Return [X, Y] of the center of cell containing provided text 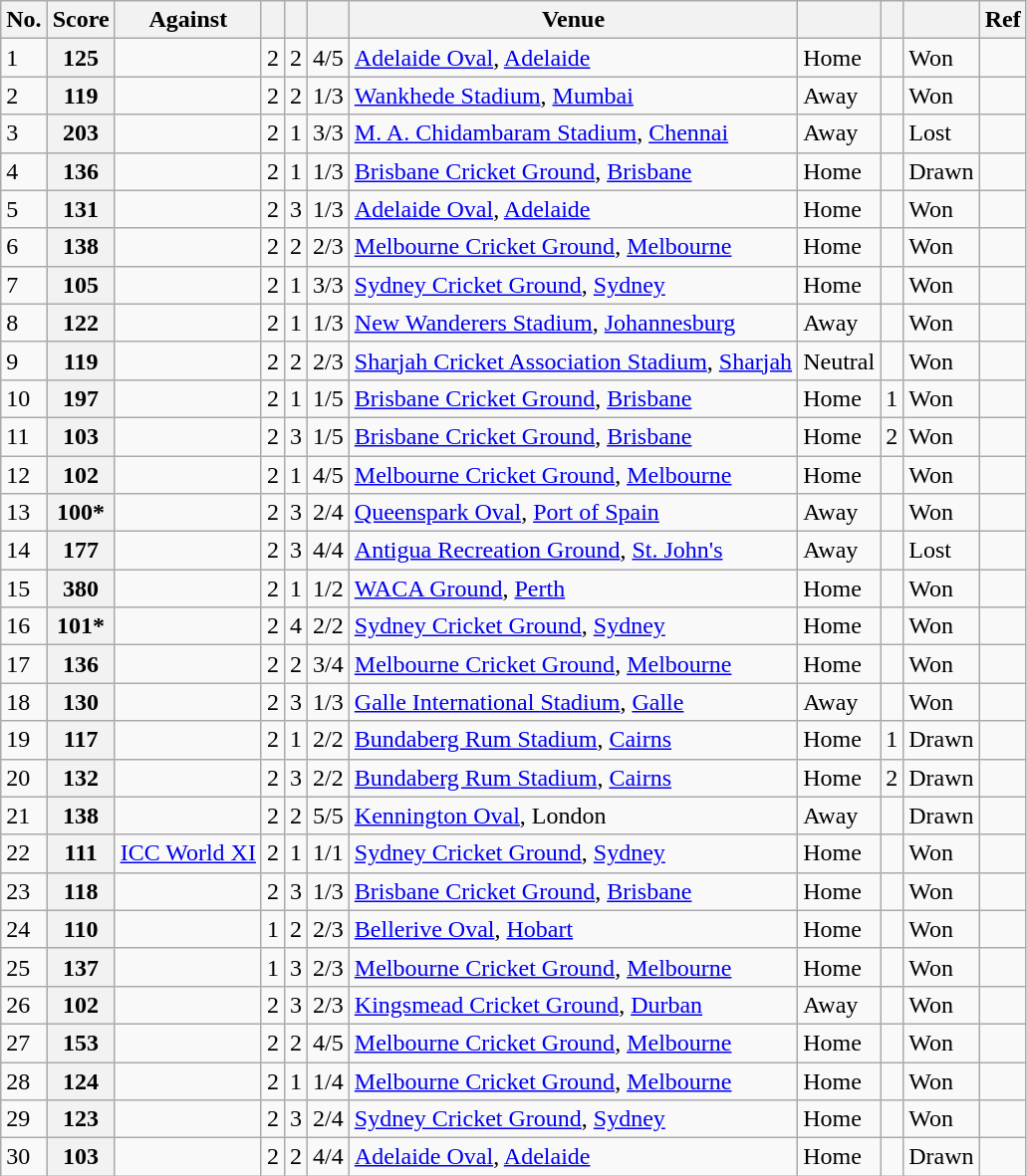
122 [81, 323]
ICC World XI [187, 853]
M. A. Chidambaram Stadium, Chennai [573, 133]
24 [24, 929]
17 [24, 664]
28 [24, 1080]
10 [24, 398]
Antigua Recreation Ground, St. John's [573, 551]
3/4 [329, 664]
22 [24, 853]
131 [81, 209]
105 [81, 285]
8 [24, 323]
117 [81, 740]
11 [24, 436]
118 [81, 891]
100* [81, 513]
101* [81, 626]
125 [81, 58]
25 [24, 967]
No. [24, 20]
Galle International Stadium, Galle [573, 702]
Venue [573, 20]
124 [81, 1080]
Neutral [839, 360]
111 [81, 853]
Score [81, 20]
21 [24, 816]
26 [24, 1005]
18 [24, 702]
16 [24, 626]
20 [24, 778]
7 [24, 285]
Against [187, 20]
13 [24, 513]
1/4 [329, 1080]
153 [81, 1043]
29 [24, 1119]
Bellerive Oval, Hobart [573, 929]
130 [81, 702]
Kingsmead Cricket Ground, Durban [573, 1005]
15 [24, 588]
Kennington Oval, London [573, 816]
110 [81, 929]
WACA Ground, Perth [573, 588]
Sharjah Cricket Association Stadium, Sharjah [573, 360]
14 [24, 551]
137 [81, 967]
132 [81, 778]
5 [24, 209]
380 [81, 588]
197 [81, 398]
1/2 [329, 588]
19 [24, 740]
12 [24, 475]
9 [24, 360]
Queenspark Oval, Port of Spain [573, 513]
177 [81, 551]
203 [81, 133]
1/1 [329, 853]
Ref [1002, 20]
5/5 [329, 816]
27 [24, 1043]
New Wanderers Stadium, Johannesburg [573, 323]
123 [81, 1119]
6 [24, 247]
Wankhede Stadium, Mumbai [573, 96]
30 [24, 1157]
23 [24, 891]
